Extract the (x, y) coordinate from the center of the cell holding the provided text.  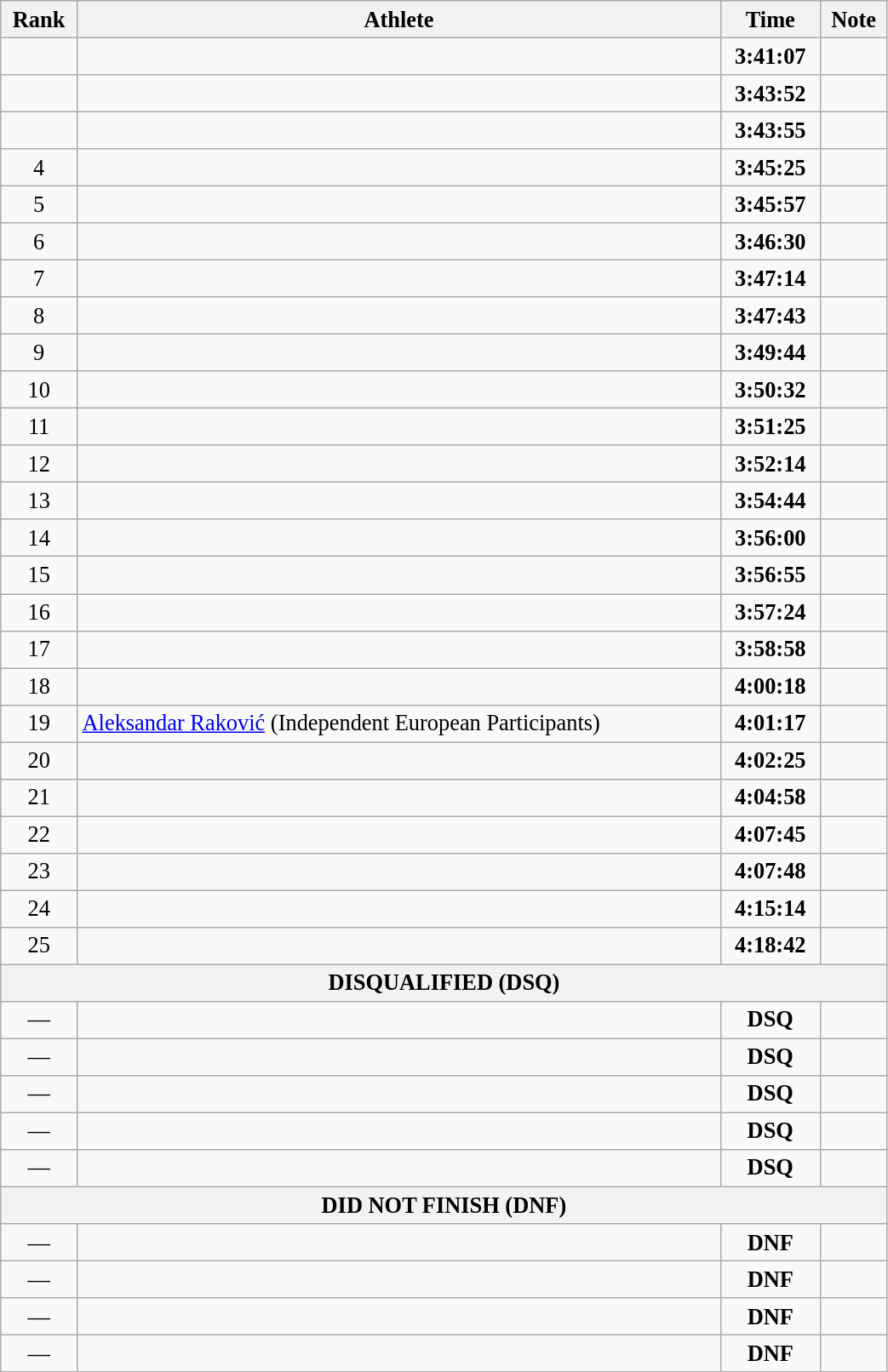
25 (39, 946)
3:46:30 (771, 242)
4:07:48 (771, 872)
9 (39, 352)
4:07:45 (771, 834)
Athlete (399, 19)
3:56:55 (771, 575)
Note (853, 19)
DISQUALIFIED (DSQ) (444, 983)
3:54:44 (771, 500)
4:00:18 (771, 686)
3:50:32 (771, 390)
3:47:14 (771, 278)
Rank (39, 19)
4:18:42 (771, 946)
15 (39, 575)
4:02:25 (771, 760)
20 (39, 760)
3:58:58 (771, 649)
3:47:43 (771, 316)
8 (39, 316)
21 (39, 797)
3:49:44 (771, 352)
4:15:14 (771, 908)
18 (39, 686)
23 (39, 872)
Aleksandar Raković (Independent European Participants) (399, 723)
19 (39, 723)
11 (39, 426)
3:51:25 (771, 426)
22 (39, 834)
17 (39, 649)
13 (39, 500)
3:57:24 (771, 612)
Time (771, 19)
DID NOT FINISH (DNF) (444, 1205)
7 (39, 278)
4:04:58 (771, 797)
3:45:25 (771, 168)
24 (39, 908)
4:01:17 (771, 723)
3:41:07 (771, 56)
12 (39, 464)
10 (39, 390)
3:56:00 (771, 538)
5 (39, 204)
6 (39, 242)
4 (39, 168)
3:43:52 (771, 93)
3:52:14 (771, 464)
16 (39, 612)
3:43:55 (771, 130)
14 (39, 538)
3:45:57 (771, 204)
